Capture the cell that displays the provided text and extract its (X, Y) central coordinate. 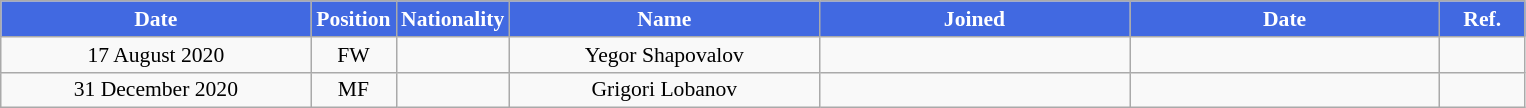
MF (354, 90)
Position (354, 19)
31 December 2020 (156, 90)
FW (354, 55)
Yegor Shapovalov (664, 55)
Joined (974, 19)
Ref. (1482, 19)
Grigori Lobanov (664, 90)
Nationality (452, 19)
Name (664, 19)
17 August 2020 (156, 55)
